Determine the [X, Y] coordinate at the center of the cell enclosing the given text.  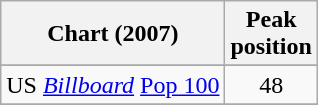
Peakposition [271, 34]
US Billboard Pop 100 [113, 85]
Chart (2007) [113, 34]
48 [271, 85]
